Identify which cell holds the provided text, then report its (x, y) central coordinate. 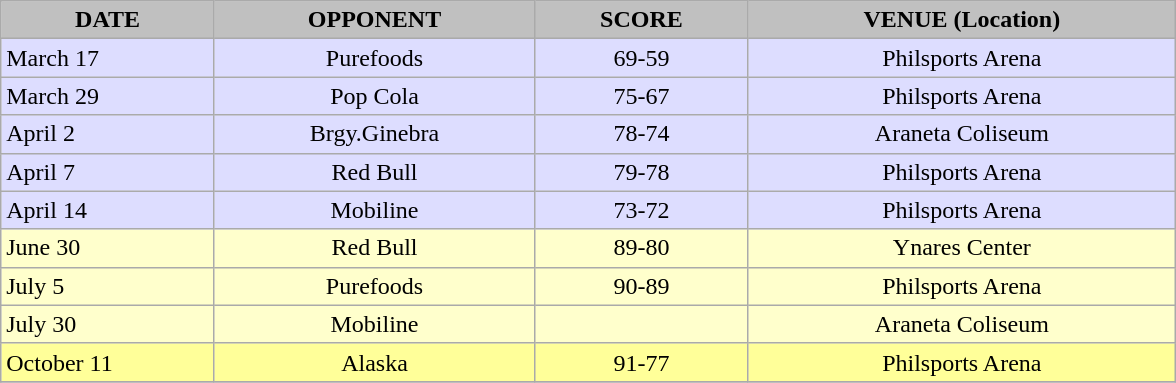
June 30 (108, 248)
July 30 (108, 324)
Ynares Center (962, 248)
DATE (108, 20)
73-72 (642, 210)
79-78 (642, 172)
Brgy.Ginebra (374, 134)
April 7 (108, 172)
October 11 (108, 362)
89-80 (642, 248)
OPPONENT (374, 20)
April 14 (108, 210)
SCORE (642, 20)
78-74 (642, 134)
VENUE (Location) (962, 20)
90-89 (642, 286)
Alaska (374, 362)
91-77 (642, 362)
75-67 (642, 96)
March 29 (108, 96)
July 5 (108, 286)
Pop Cola (374, 96)
69-59 (642, 58)
April 2 (108, 134)
March 17 (108, 58)
